Output the [X, Y] coordinate of the center of the cell containing the given text.  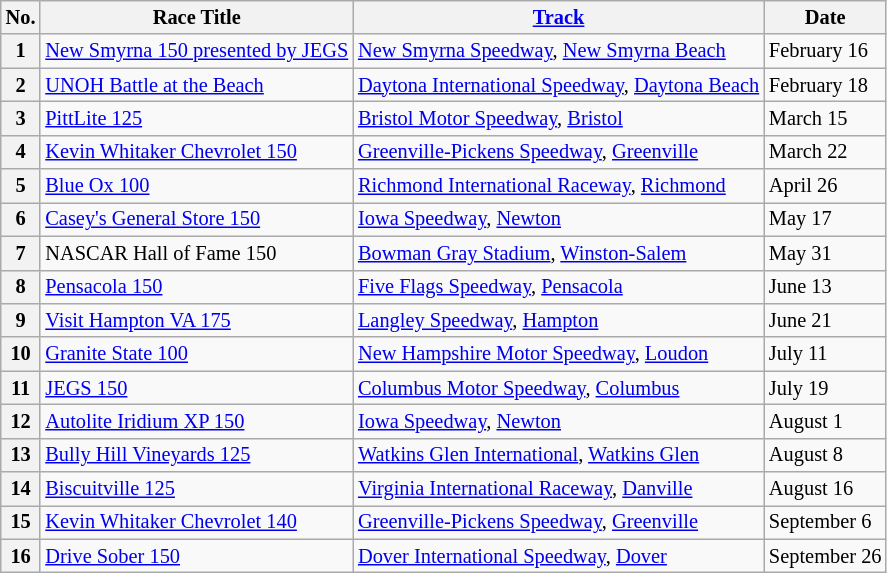
No. [21, 17]
Visit Hampton VA 175 [196, 320]
Track [558, 17]
10 [21, 354]
New Smyrna 150 presented by JEGS [196, 51]
Drive Sober 150 [196, 556]
16 [21, 556]
July 11 [825, 354]
7 [21, 253]
Langley Speedway, Hampton [558, 320]
March 15 [825, 118]
5 [21, 186]
UNOH Battle at the Beach [196, 85]
February 18 [825, 85]
Kevin Whitaker Chevrolet 150 [196, 152]
Kevin Whitaker Chevrolet 140 [196, 522]
Columbus Motor Speedway, Columbus [558, 388]
September 26 [825, 556]
July 19 [825, 388]
Richmond International Raceway, Richmond [558, 186]
New Hampshire Motor Speedway, Loudon [558, 354]
9 [21, 320]
Daytona International Speedway, Daytona Beach [558, 85]
February 16 [825, 51]
2 [21, 85]
September 6 [825, 522]
4 [21, 152]
Casey's General Store 150 [196, 219]
NASCAR Hall of Fame 150 [196, 253]
March 22 [825, 152]
Blue Ox 100 [196, 186]
15 [21, 522]
April 26 [825, 186]
Virginia International Raceway, Danville [558, 489]
May 17 [825, 219]
August 8 [825, 455]
3 [21, 118]
New Smyrna Speedway, New Smyrna Beach [558, 51]
6 [21, 219]
13 [21, 455]
Bowman Gray Stadium, Winston-Salem [558, 253]
PittLite 125 [196, 118]
11 [21, 388]
June 21 [825, 320]
8 [21, 287]
Dover International Speedway, Dover [558, 556]
Five Flags Speedway, Pensacola [558, 287]
1 [21, 51]
Autolite Iridium XP 150 [196, 421]
August 1 [825, 421]
Granite State 100 [196, 354]
May 31 [825, 253]
Pensacola 150 [196, 287]
12 [21, 421]
Date [825, 17]
August 16 [825, 489]
JEGS 150 [196, 388]
June 13 [825, 287]
Bully Hill Vineyards 125 [196, 455]
Race Title [196, 17]
Biscuitville 125 [196, 489]
14 [21, 489]
Watkins Glen International, Watkins Glen [558, 455]
Bristol Motor Speedway, Bristol [558, 118]
